Output the [X, Y] coordinate of the center of the cell containing the given text.  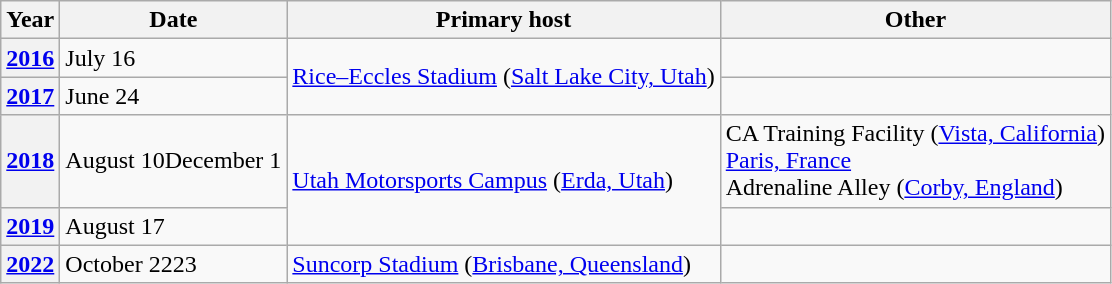
2022 [30, 264]
CA Training Facility (Vista, California) Paris, France Adrenaline Alley (Corby, England) [915, 161]
2016 [30, 58]
October 2223 [174, 264]
Primary host [504, 20]
Date [174, 20]
August 10December 1 [174, 161]
2018 [30, 161]
2017 [30, 96]
Suncorp Stadium (Brisbane, Queensland) [504, 264]
Other [915, 20]
Rice–Eccles Stadium (Salt Lake City, Utah) [504, 77]
August 17 [174, 226]
Utah Motorsports Campus (Erda, Utah) [504, 180]
July 16 [174, 58]
2019 [30, 226]
June 24 [174, 96]
Year [30, 20]
